Scan for the cell matching the given text and deliver its [x, y] coordinate at center. 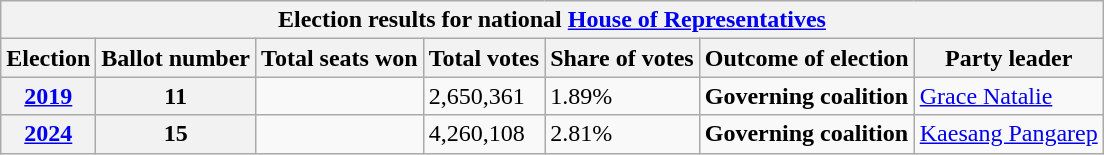
2024 [48, 134]
Ballot number [176, 58]
Outcome of election [806, 58]
Grace Natalie [1008, 96]
Total votes [484, 58]
1.89% [622, 96]
Kaesang Pangarep [1008, 134]
2.81% [622, 134]
Party leader [1008, 58]
4,260,108 [484, 134]
Total seats won [340, 58]
2,650,361 [484, 96]
2019 [48, 96]
15 [176, 134]
Share of votes [622, 58]
Election [48, 58]
11 [176, 96]
Election results for national House of Representatives [552, 20]
